Pinpoint the cell where the given text exists, returning its [x, y] midpoint coordinate. 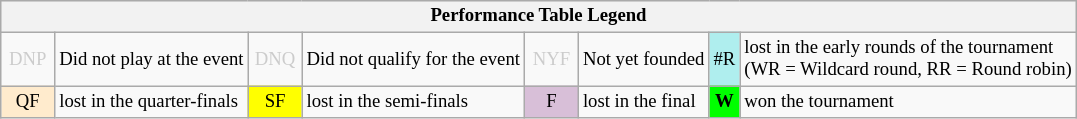
lost in the semi-finals [413, 102]
W [724, 102]
#R [724, 60]
lost in the quarter-finals [152, 102]
NYF [551, 60]
Not yet founded [643, 60]
lost in the early rounds of the tournament(WR = Wildcard round, RR = Round robin) [908, 60]
Performance Table Legend [538, 16]
F [551, 102]
DNQ [275, 60]
Did not qualify for the event [413, 60]
DNP [28, 60]
QF [28, 102]
won the tournament [908, 102]
Did not play at the event [152, 60]
lost in the final [643, 102]
SF [275, 102]
